Pinpoint the cell where the given text exists, returning its (X, Y) midpoint coordinate. 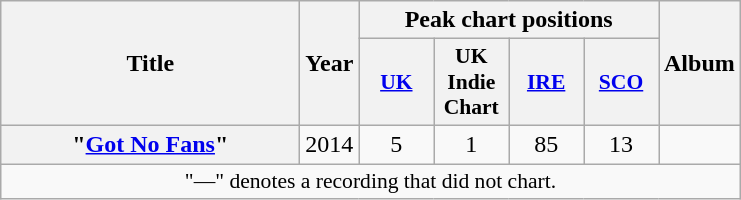
2014 (330, 144)
SCO (622, 82)
1 (472, 144)
Album (699, 64)
85 (546, 144)
UK Indie Chart (472, 82)
Year (330, 64)
Title (150, 64)
13 (622, 144)
UK (396, 82)
"Got No Fans" (150, 144)
"—" denotes a recording that did not chart. (371, 182)
IRE (546, 82)
Peak chart positions (509, 20)
5 (396, 144)
